Output the [X, Y] coordinate of the center of the cell containing the given text.  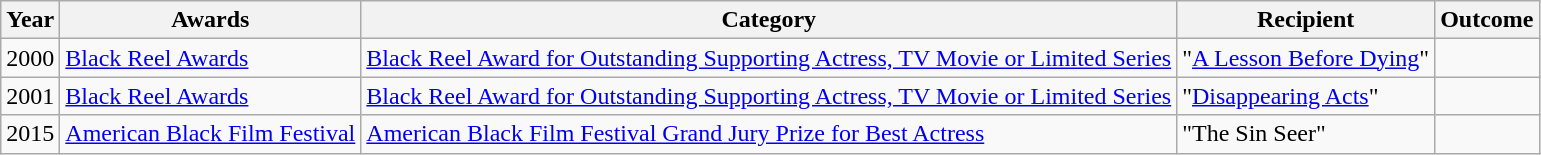
"Disappearing Acts" [1306, 96]
Recipient [1306, 20]
Year [30, 20]
2001 [30, 96]
Outcome [1487, 20]
"The Sin Seer" [1306, 134]
2000 [30, 58]
American Black Film Festival [210, 134]
"A Lesson Before Dying" [1306, 58]
American Black Film Festival Grand Jury Prize for Best Actress [769, 134]
2015 [30, 134]
Category [769, 20]
Awards [210, 20]
